From the cell containing the given text, extract its center point as (X, Y) coordinate. 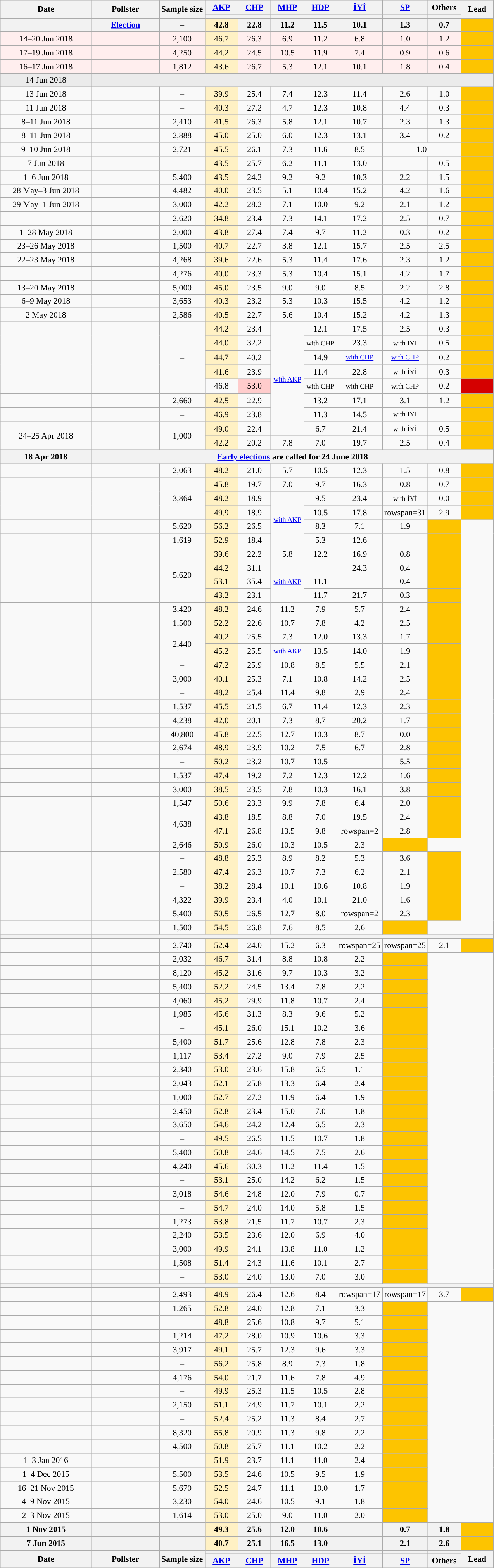
29.9 (254, 1001)
14.1 (320, 219)
1,985 (182, 1014)
43.2 (221, 596)
1,614 (182, 1516)
14 Jun 2018 (46, 80)
5.6 (288, 315)
50.6 (221, 803)
32.2 (254, 343)
3.7 (444, 1295)
1,214 (182, 1336)
4,238 (182, 720)
6–9 May 2018 (46, 301)
50.9 (221, 845)
7.6 (288, 928)
52.7 (221, 1097)
2,721 (182, 150)
14–20 Jun 2018 (46, 39)
24.7 (254, 1488)
9–10 Jun 2018 (46, 150)
0.6 (444, 53)
16.1 (360, 789)
28 May–3 Jun 2018 (46, 191)
22.5 (254, 734)
38.5 (221, 789)
1–6 Jun 2018 (46, 177)
4,250 (182, 53)
2,888 (182, 136)
Early elections are called for 24 June 2018 (292, 457)
23.8 (254, 414)
3,864 (182, 499)
15.0 (288, 1111)
16–17 Jun 2018 (46, 67)
3.0 (360, 1277)
rowspan=31 (405, 513)
13.4 (288, 987)
35.4 (254, 582)
24.9 (254, 1405)
3,653 (182, 301)
5,500 (182, 1474)
2,580 (182, 872)
49.1 (221, 1350)
6.0 (288, 136)
41.6 (221, 372)
45.1 (221, 1028)
23.7 (254, 1461)
50.2 (221, 762)
17.5 (360, 329)
29 May–1 Jun 2018 (46, 205)
5,670 (182, 1488)
22–23 May 2018 (46, 260)
18 Apr 2018 (46, 457)
25.1 (254, 1543)
7.2 (288, 776)
5.2 (360, 1014)
40.1 (221, 679)
3,650 (182, 1125)
1,547 (182, 803)
4.4 (405, 108)
7 Jun 2018 (46, 163)
7 Jun 2015 (46, 1543)
51.7 (221, 1042)
24.8 (254, 1194)
26.4 (254, 1295)
2,043 (182, 1084)
2,620 (182, 219)
20.9 (254, 1433)
44.0 (221, 343)
2,450 (182, 1111)
17.2 (360, 219)
3,420 (182, 610)
44.7 (221, 357)
49.3 (221, 1530)
49.5 (221, 1139)
2,340 (182, 1070)
1,273 (182, 1222)
4,240 (182, 1166)
0.9 (405, 53)
31.6 (254, 973)
51.9 (221, 1461)
34.8 (221, 219)
2,000 (182, 232)
1,619 (182, 541)
13.1 (360, 136)
22.9 (254, 401)
8,320 (182, 1433)
8.2 (320, 858)
21.4 (360, 429)
25.9 (254, 665)
2,660 (182, 401)
3,917 (182, 1350)
15.8 (288, 1070)
2,440 (182, 644)
3,230 (182, 1502)
17.6 (360, 260)
54.5 (221, 928)
1,508 (182, 1263)
15.7 (360, 246)
47.1 (221, 831)
52.9 (221, 541)
53.8 (221, 1222)
43.6 (221, 67)
46.8 (221, 386)
49.0 (221, 429)
26.1 (254, 150)
28.4 (254, 886)
18.4 (254, 541)
8,120 (182, 973)
14.9 (320, 357)
10.9 (288, 1336)
40.5 (221, 315)
13 Jun 2018 (46, 94)
13.2 (320, 401)
13–20 May 2018 (46, 288)
28.2 (254, 205)
2,674 (182, 748)
27.4 (254, 232)
4,276 (182, 274)
9.1 (320, 1502)
31.1 (254, 568)
51.1 (221, 1405)
4.9 (360, 1378)
1–3 Jan 2016 (46, 1461)
2,493 (182, 1295)
15.5 (360, 301)
2,646 (182, 845)
4,638 (182, 824)
2 May 2018 (46, 315)
50.5 (221, 914)
1,117 (182, 1056)
25.2 (254, 1419)
54.7 (221, 1208)
17–19 Jun 2018 (46, 53)
11 Jun 2018 (46, 108)
1,265 (182, 1309)
2–3 Nov 2015 (46, 1516)
30.3 (254, 1166)
31.4 (254, 959)
4,060 (182, 1001)
2,586 (182, 315)
16–21 Nov 2015 (46, 1488)
4,322 (182, 900)
4–9 Nov 2015 (46, 1502)
55.8 (221, 1433)
19.2 (254, 776)
4,500 (182, 1447)
6.8 (360, 39)
3.2 (360, 973)
41.5 (221, 122)
23–26 May 2018 (46, 246)
4.7 (288, 108)
22.2 (254, 554)
22.4 (254, 429)
1–28 May 2018 (46, 232)
12.4 (288, 1125)
1,812 (182, 67)
26.7 (254, 67)
2,740 (182, 945)
2,240 (182, 1235)
6.3 (320, 945)
18.5 (254, 817)
2,100 (182, 39)
8.0 (320, 914)
53.4 (221, 1056)
16.3 (360, 485)
1–4 Dec 2015 (46, 1474)
3.1 (405, 401)
52.5 (221, 1488)
52.1 (221, 1084)
5,000 (182, 288)
9.9 (288, 803)
40,800 (182, 734)
23.1 (254, 596)
24.1 (254, 1249)
16.5 (288, 1543)
42.8 (221, 25)
13.8 (288, 1249)
4,176 (182, 1378)
16.9 (360, 554)
2,032 (182, 959)
3.4 (405, 136)
42.0 (221, 720)
24–25 Apr 2018 (46, 436)
Election (126, 25)
28.0 (254, 1336)
20.1 (254, 720)
4,482 (182, 191)
3,018 (182, 1194)
2,410 (182, 122)
51.4 (221, 1263)
1 Nov 2015 (46, 1530)
38.2 (221, 886)
1.1 (360, 1070)
17.8 (360, 513)
17.1 (360, 401)
2,063 (182, 471)
2,150 (182, 1405)
11.8 (288, 1001)
31.3 (254, 1014)
4,268 (182, 260)
46.9 (221, 414)
19.5 (360, 817)
42.5 (221, 401)
